From the cell containing the given text, extract its center point as (X, Y) coordinate. 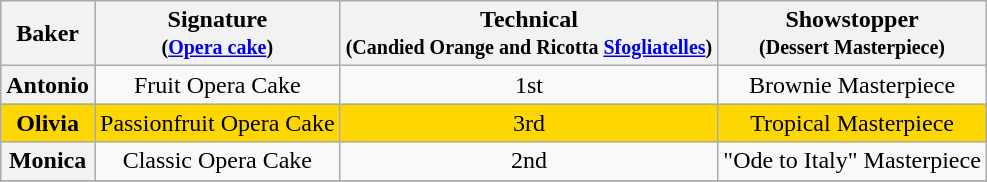
Passionfruit Opera Cake (217, 123)
Brownie Masterpiece (852, 85)
Technical(Candied Orange and Ricotta Sfogliatelles) (529, 34)
Baker (48, 34)
Monica (48, 161)
Showstopper(Dessert Masterpiece) (852, 34)
Olivia (48, 123)
Antonio (48, 85)
Fruit Opera Cake (217, 85)
2nd (529, 161)
3rd (529, 123)
Tropical Masterpiece (852, 123)
Signature(Opera cake) (217, 34)
"Ode to Italy" Masterpiece (852, 161)
Classic Opera Cake (217, 161)
1st (529, 85)
